Find where the given text appears and provide that cell's center as [X, Y] coordinate. 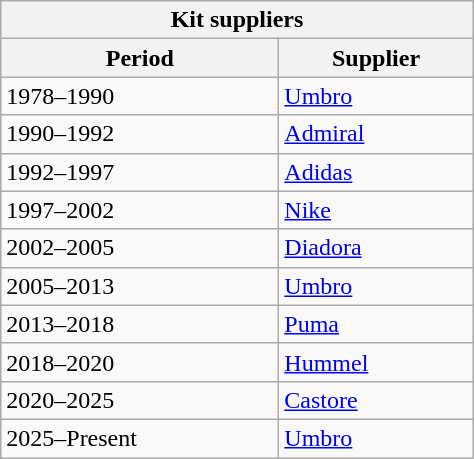
Adidas [376, 172]
1978–1990 [140, 96]
Period [140, 58]
Nike [376, 210]
Puma [376, 324]
1997–2002 [140, 210]
1992–1997 [140, 172]
Admiral [376, 134]
2025–Present [140, 438]
Diadora [376, 248]
2005–2013 [140, 286]
1990–1992 [140, 134]
2018–2020 [140, 362]
2013–2018 [140, 324]
2020–2025 [140, 400]
Hummel [376, 362]
Supplier [376, 58]
Kit suppliers [237, 20]
2002–2005 [140, 248]
Castore [376, 400]
